Capture the cell that displays the provided text and extract its (X, Y) central coordinate. 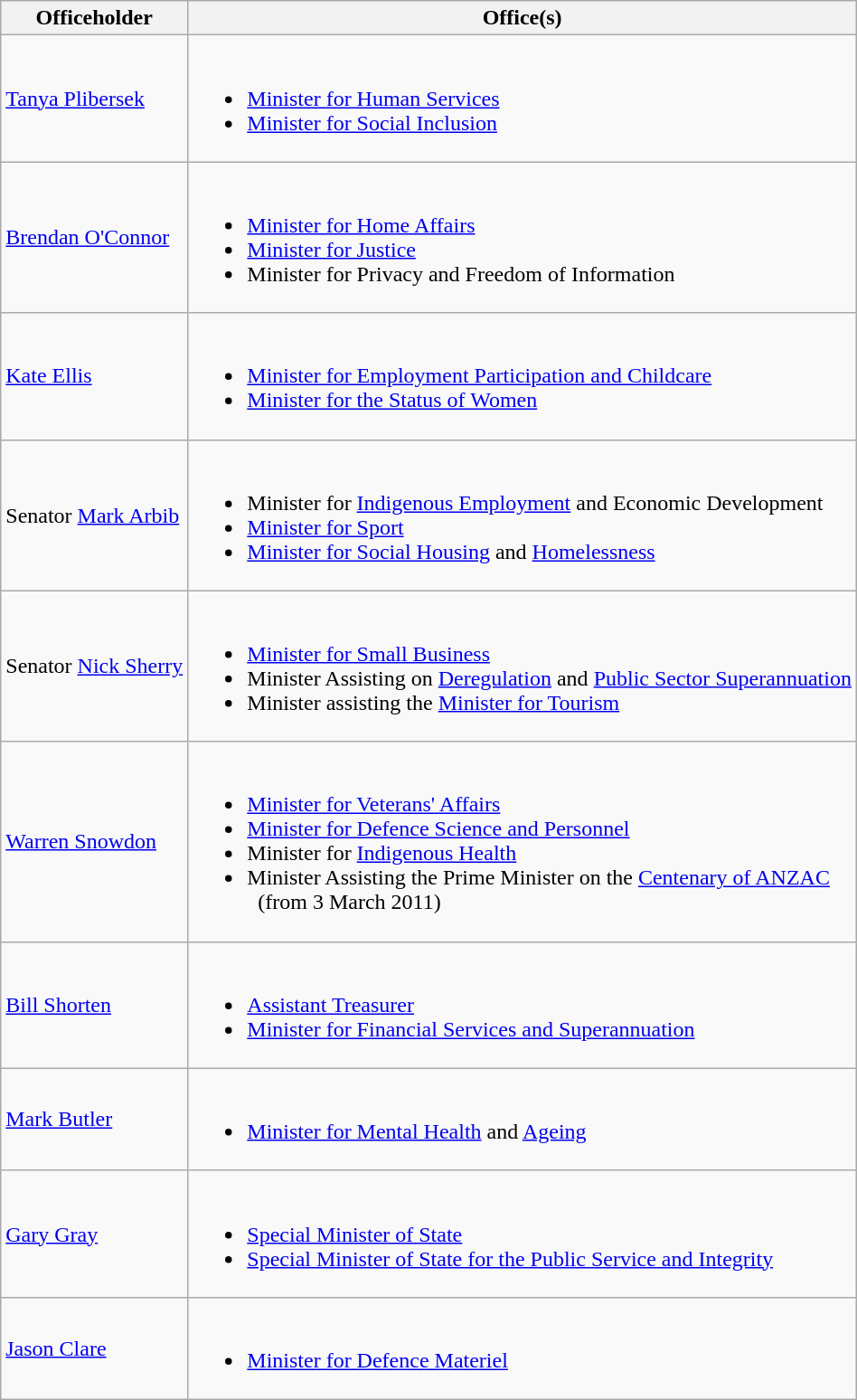
Minister for Indigenous Employment and Economic DevelopmentMinister for SportMinister for Social Housing and Homelessness (523, 516)
Mark Butler (94, 1120)
Warren Snowdon (94, 841)
Tanya Plibersek (94, 99)
Bill Shorten (94, 1005)
Minister for Human ServicesMinister for Social Inclusion (523, 99)
Senator Nick Sherry (94, 666)
Minister for Defence Materiel (523, 1348)
Gary Gray (94, 1234)
Special Minister of StateSpecial Minister of State for the Public Service and Integrity (523, 1234)
Assistant TreasurerMinister for Financial Services and Superannuation (523, 1005)
Brendan O'Connor (94, 237)
Minister for Home AffairsMinister for JusticeMinister for Privacy and Freedom of Information (523, 237)
Jason Clare (94, 1348)
Office(s) (523, 18)
Minister for Mental Health and Ageing (523, 1120)
Kate Ellis (94, 376)
Minister for Small BusinessMinister Assisting on Deregulation and Public Sector SuperannuationMinister assisting the Minister for Tourism (523, 666)
Minister for Employment Participation and ChildcareMinister for the Status of Women (523, 376)
Senator Mark Arbib (94, 516)
Officeholder (94, 18)
